Return the [x, y] coordinate for the center point of the cell that contains the specified text.  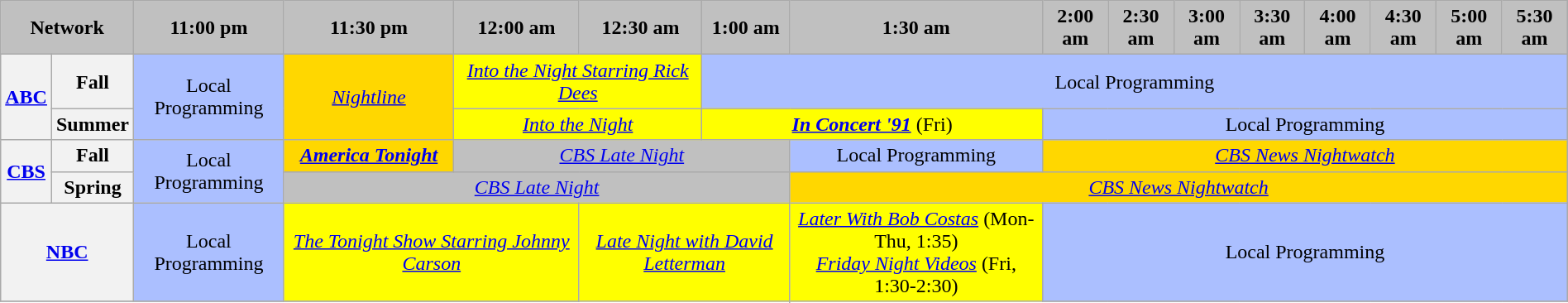
3:30 am [1272, 28]
Late Night with David Letterman [685, 252]
Spring [93, 187]
In Concert '91 (Fri) [872, 124]
5:30 am [1535, 28]
Into the Night [578, 124]
ABC [26, 98]
12:30 am [640, 28]
5:00 am [1469, 28]
Network [68, 28]
1:00 am [746, 28]
Summer [93, 124]
America Tonight [369, 156]
11:00 pm [209, 28]
2:30 am [1141, 28]
Nightline [369, 98]
CBS [26, 171]
11:30 pm [369, 28]
4:00 am [1338, 28]
Later With Bob Costas (Mon-Thu, 1:35) Friday Night Videos (Fri, 1:30-2:30) [916, 252]
Into the Night Starring Rick Dees [578, 81]
2:00 am [1075, 28]
12:00 am [517, 28]
NBC [68, 252]
1:30 am [916, 28]
3:00 am [1206, 28]
4:30 am [1403, 28]
The Tonight Show Starring Johnny Carson [432, 252]
